Search for the cell housing the specified text and yield its [x, y] center coordinate. 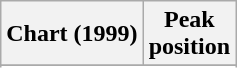
Peakposition [189, 34]
Chart (1999) [72, 34]
